Find where the given text appears and provide that cell's center as (x, y) coordinate. 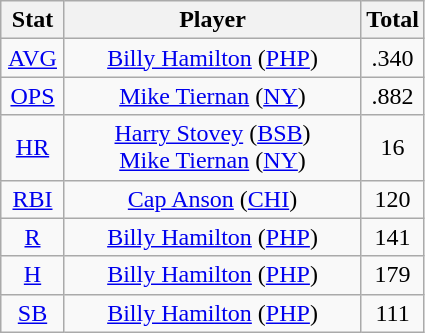
R (33, 237)
111 (393, 313)
Mike Tiernan (NY) (212, 96)
Stat (33, 20)
Total (393, 20)
.882 (393, 96)
HR (33, 148)
120 (393, 199)
.340 (393, 58)
Cap Anson (CHI) (212, 199)
Player (212, 20)
OPS (33, 96)
AVG (33, 58)
H (33, 275)
179 (393, 275)
Harry Stovey (BSB)Mike Tiernan (NY) (212, 148)
RBI (33, 199)
141 (393, 237)
16 (393, 148)
SB (33, 313)
